Determine the (X, Y) coordinate at the center of the cell enclosing the given text.  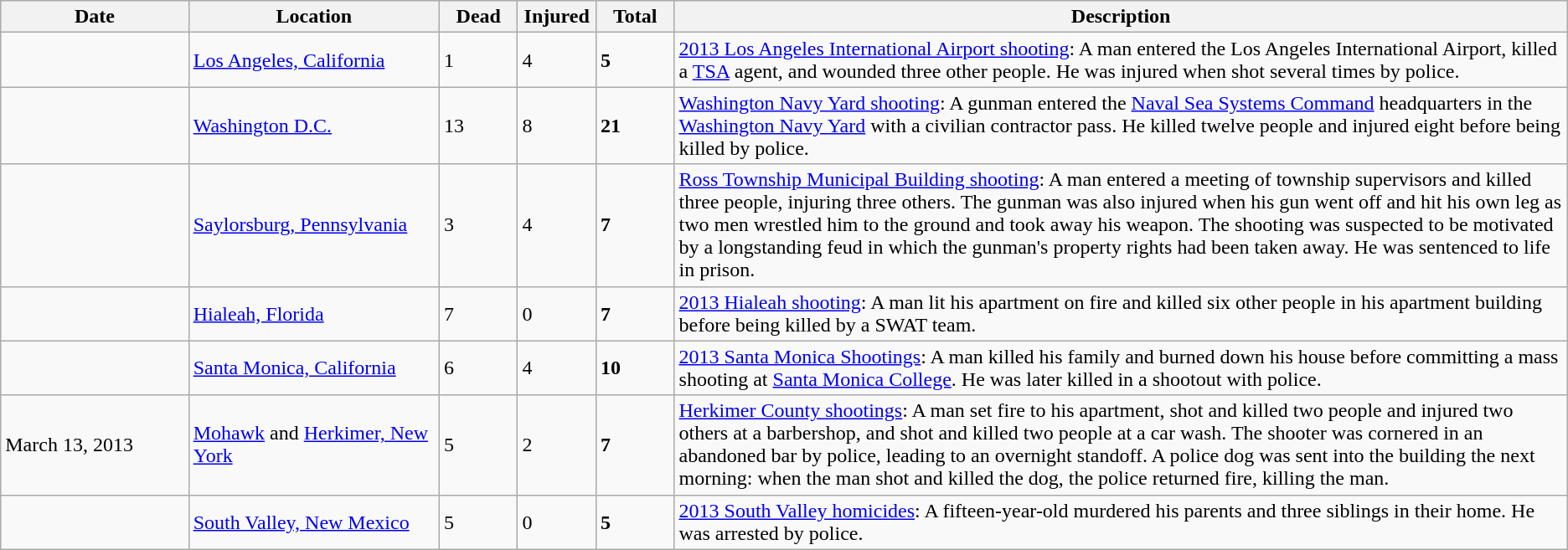
South Valley, New Mexico (313, 522)
March 13, 2013 (95, 445)
Hialeah, Florida (313, 313)
2013 South Valley homicides: A fifteen-year-old murdered his parents and three siblings in their home. He was arrested by police. (1121, 522)
8 (557, 126)
21 (635, 126)
Saylorsburg, Pennsylvania (313, 225)
Injured (557, 17)
Mohawk and Herkimer, New York (313, 445)
2 (557, 445)
Total (635, 17)
Dead (478, 17)
10 (635, 368)
13 (478, 126)
2013 Hialeah shooting: A man lit his apartment on fire and killed six other people in his apartment building before being killed by a SWAT team. (1121, 313)
6 (478, 368)
3 (478, 225)
Los Angeles, California (313, 60)
Washington D.C. (313, 126)
1 (478, 60)
Location (313, 17)
Date (95, 17)
Description (1121, 17)
Santa Monica, California (313, 368)
